Extract the [x, y] coordinate from the center of the cell holding the provided text.  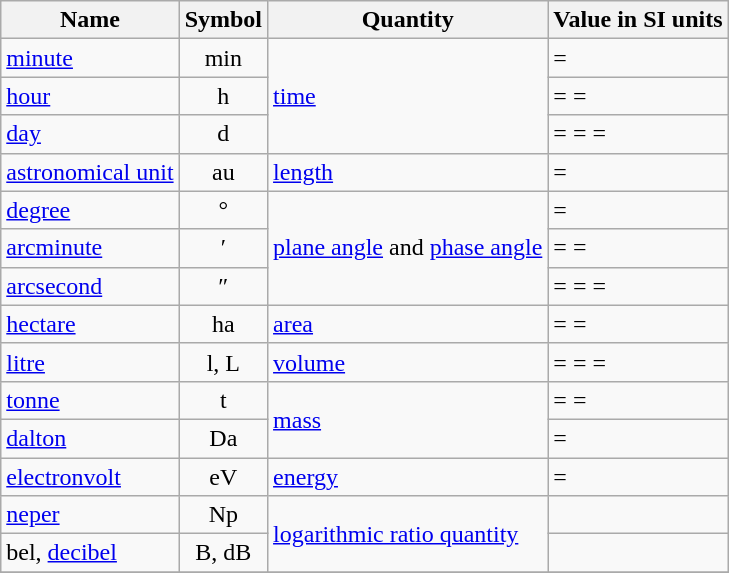
Value in SI units [638, 20]
t [223, 400]
arcsecond [90, 286]
° [223, 210]
arcminute [90, 248]
Np [223, 515]
dalton [90, 438]
mass [408, 419]
bel, decibel [90, 553]
d [223, 134]
minute [90, 58]
astronomical unit [90, 172]
Name [90, 20]
day [90, 134]
ha [223, 324]
area [408, 324]
h [223, 96]
Da [223, 438]
neper [90, 515]
″ [223, 286]
hour [90, 96]
min [223, 58]
volume [408, 362]
Symbol [223, 20]
length [408, 172]
Quantity [408, 20]
hectare [90, 324]
B, dB [223, 553]
electronvolt [90, 477]
degree [90, 210]
au [223, 172]
′ [223, 248]
eV [223, 477]
litre [90, 362]
l, L [223, 362]
energy [408, 477]
plane angle and phase angle [408, 248]
logarithmic ratio quantity [408, 534]
time [408, 96]
tonne [90, 400]
